Locate the cell with the specified text and output its [x, y] center coordinate. 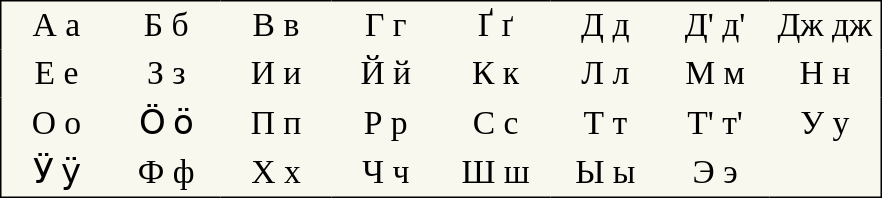
Ф ф [166, 172]
К к [496, 74]
И и [276, 74]
П п [276, 123]
Т' т' [715, 123]
Й й [386, 74]
Д' д' [715, 26]
В в [276, 26]
А а [56, 26]
С с [496, 123]
Н н [826, 74]
Д д [605, 26]
Ш ш [496, 172]
Ӧ ӧ [166, 123]
М м [715, 74]
Ӱ ӱ [56, 172]
Г г [386, 26]
Ч ч [386, 172]
О о [56, 123]
Б б [166, 26]
Э э [715, 172]
Л л [605, 74]
З з [166, 74]
Дж дж [826, 26]
Е е [56, 74]
Т т [605, 123]
Ґ ґ [496, 26]
Р р [386, 123]
У у [826, 123]
Ы ы [605, 172]
Х х [276, 172]
